Return the (X, Y) coordinate for the center point of the cell that contains the specified text.  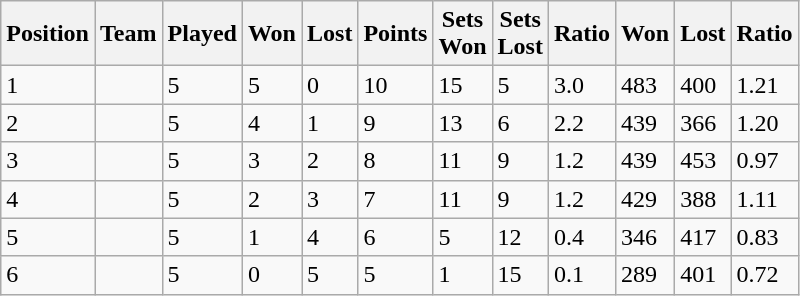
Team (128, 34)
12 (520, 237)
2.2 (582, 123)
417 (703, 237)
289 (646, 275)
Position (48, 34)
429 (646, 199)
0.4 (582, 237)
401 (703, 275)
0.83 (764, 237)
Played (202, 34)
SetsLost (520, 34)
400 (703, 85)
8 (396, 161)
366 (703, 123)
1.20 (764, 123)
0.72 (764, 275)
1.11 (764, 199)
13 (462, 123)
7 (396, 199)
0.97 (764, 161)
SetsWon (462, 34)
0.1 (582, 275)
453 (703, 161)
Points (396, 34)
1.21 (764, 85)
483 (646, 85)
3.0 (582, 85)
10 (396, 85)
346 (646, 237)
388 (703, 199)
